Detect which cell encompasses the target text, then output its (X, Y) center coordinate. 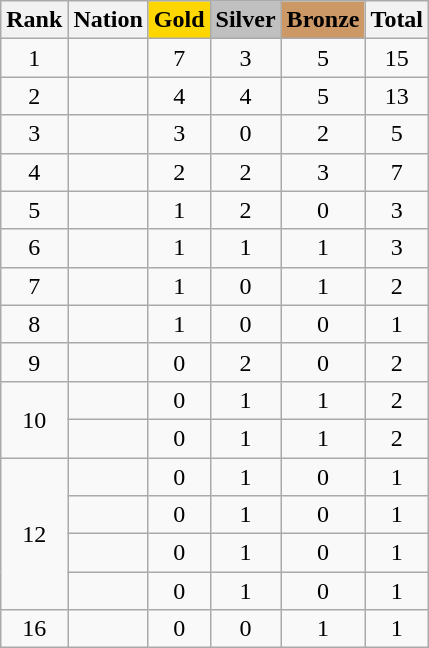
9 (34, 362)
16 (34, 629)
13 (397, 96)
Rank (34, 20)
12 (34, 534)
10 (34, 419)
15 (397, 58)
Bronze (323, 20)
6 (34, 248)
Nation (108, 20)
Gold (179, 20)
Silver (246, 20)
8 (34, 324)
Total (397, 20)
